Pinpoint the cell where the given text exists, returning its (X, Y) midpoint coordinate. 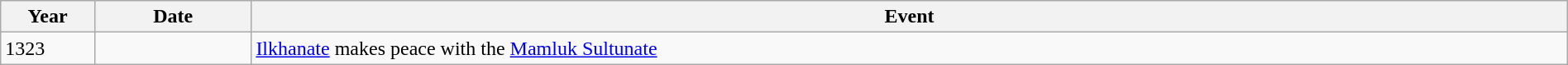
Ilkhanate makes peace with the Mamluk Sultunate (910, 48)
Date (172, 17)
1323 (48, 48)
Year (48, 17)
Event (910, 17)
